Output the (X, Y) coordinate of the center of the cell containing the given text.  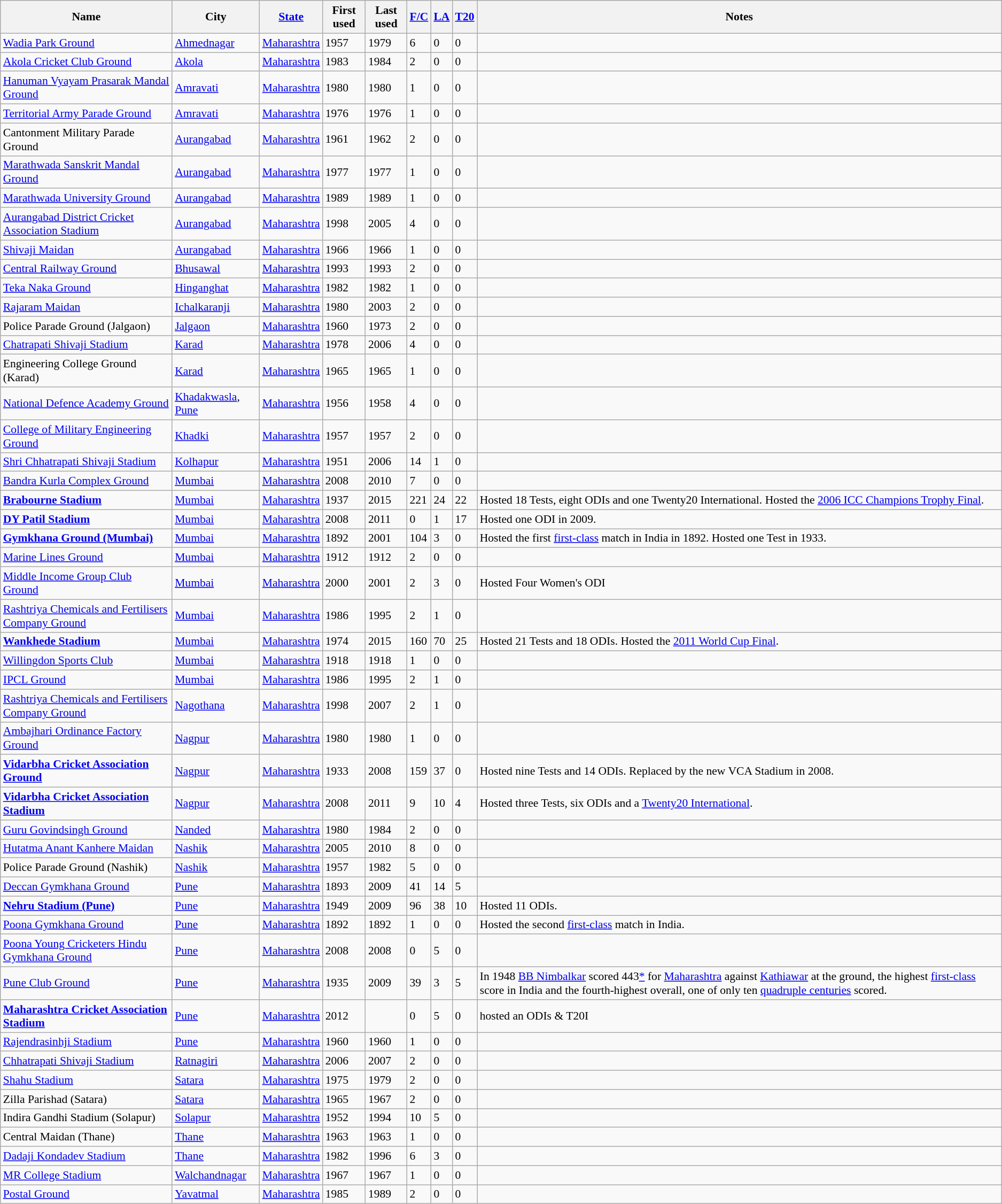
First used (344, 17)
Willingdon Sports Club (87, 661)
Guru Govindsingh Ground (87, 830)
Wadia Park Ground (87, 43)
Maharashtra Cricket Association Stadium (87, 1016)
Wankhede Stadium (87, 642)
2000 (344, 583)
Deccan Gymkhana Ground (87, 887)
Marine Lines Ground (87, 558)
Nehru Stadium (Pune) (87, 906)
Chhatrapati Shivaji Stadium (87, 1061)
8 (419, 848)
1996 (386, 1156)
1975 (344, 1080)
1951 (344, 462)
City (216, 17)
Indira Gandhi Stadium (Solapur) (87, 1118)
1994 (386, 1118)
Territorial Army Parade Ground (87, 114)
Hanuman Vyayam Prasarak Mandal Ground (87, 88)
Chatrapati Shivaji Stadium (87, 345)
Vidarbha Cricket Association Stadium (87, 804)
41 (419, 887)
F/C (419, 17)
Solapur (216, 1118)
Police Parade Ground (Nashik) (87, 868)
Postal Ground (87, 1194)
Akola (216, 62)
Ratnagiri (216, 1061)
7 (419, 481)
Nagothana (216, 706)
Notes (740, 17)
25 (465, 642)
Bhusawal (216, 269)
Poona Gymkhana Ground (87, 925)
Cantonment Military Parade Ground (87, 139)
38 (441, 906)
Name (87, 17)
Shivaji Maidan (87, 250)
Yavatmal (216, 1194)
1973 (386, 326)
1893 (344, 887)
National Defence Academy Ground (87, 403)
37 (441, 771)
9 (419, 804)
1974 (344, 642)
Ichalkaranji (216, 307)
Police Parade Ground (Jalgaon) (87, 326)
Teka Naka Ground (87, 288)
Pune Club Ground (87, 984)
159 (419, 771)
Hosted 21 Tests and 18 ODIs. Hosted the 2011 World Cup Final. (740, 642)
104 (419, 538)
Rajaram Maidan (87, 307)
Hosted nine Tests and 14 ODIs. Replaced by the new VCA Stadium in 2008. (740, 771)
22 (465, 500)
Hosted the second first-class match in India. (740, 925)
Middle Income Group Club Ground (87, 583)
2003 (386, 307)
39 (419, 984)
Hosted three Tests, six ODIs and a Twenty20 International. (740, 804)
1935 (344, 984)
1937 (344, 500)
T20 (465, 17)
Kolhapur (216, 462)
Bandra Kurla Complex Ground (87, 481)
Rajendrasinhji Stadium (87, 1042)
1956 (344, 403)
Gymkhana Ground (Mumbai) (87, 538)
Shri Chhatrapati Shivaji Stadium (87, 462)
College of Military Engineering Ground (87, 436)
Zilla Parishad (Satara) (87, 1099)
Hosted Four Women's ODI (740, 583)
Hosted 11 ODIs. (740, 906)
Dadaji Kondadev Stadium (87, 1156)
MR College Stadium (87, 1175)
1962 (386, 139)
State (291, 17)
Khadki (216, 436)
1952 (344, 1118)
1983 (344, 62)
160 (419, 642)
Marathwada University Ground (87, 198)
1978 (344, 345)
Hutatma Anant Kanhere Maidan (87, 848)
Hinganghat (216, 288)
Shahu Stadium (87, 1080)
Engineering College Ground (Karad) (87, 371)
1961 (344, 139)
1933 (344, 771)
hosted an ODIs & T20I (740, 1016)
24 (441, 500)
Central Maidan (Thane) (87, 1137)
Ambajhari Ordinance Factory Ground (87, 738)
Poona Young Cricketers Hindu Gymkhana Ground (87, 951)
1985 (344, 1194)
1958 (386, 403)
Hosted one ODI in 2009. (740, 519)
Walchandnagar (216, 1175)
Ahmednagar (216, 43)
Akola Cricket Club Ground (87, 62)
Vidarbha Cricket Association Ground (87, 771)
70 (441, 642)
Hosted 18 Tests, eight ODIs and one Twenty20 International. Hosted the 2006 ICC Champions Trophy Final. (740, 500)
221 (419, 500)
Aurangabad District Cricket Association Stadium (87, 223)
Khadakwasla, Pune (216, 403)
96 (419, 906)
2012 (344, 1016)
Last used (386, 17)
Central Railway Ground (87, 269)
IPCL Ground (87, 680)
Marathwada Sanskrit Mandal Ground (87, 172)
Nanded (216, 830)
1949 (344, 906)
LA (441, 17)
Brabourne Stadium (87, 500)
17 (465, 519)
Jalgaon (216, 326)
DY Patil Stadium (87, 519)
Hosted the first first-class match in India in 1892. Hosted one Test in 1933. (740, 538)
